Locate the cell with the specified text and output its (X, Y) center coordinate. 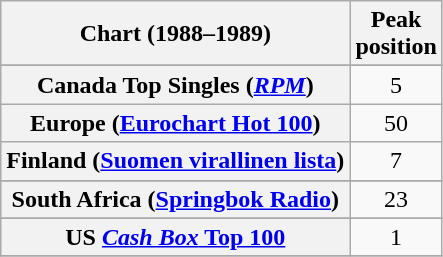
50 (396, 123)
Finland (Suomen virallinen lista) (176, 161)
Canada Top Singles (RPM) (176, 85)
5 (396, 85)
Chart (1988–1989) (176, 34)
Europe (Eurochart Hot 100) (176, 123)
Peakposition (396, 34)
South Africa (Springbok Radio) (176, 199)
23 (396, 199)
7 (396, 161)
1 (396, 237)
US Cash Box Top 100 (176, 237)
